Return [X, Y] of the center of cell containing provided text 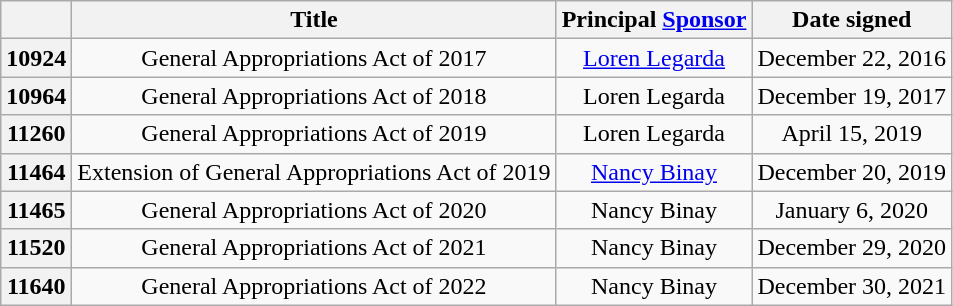
April 15, 2019 [852, 134]
General Appropriations Act of 2017 [314, 58]
11464 [36, 172]
General Appropriations Act of 2018 [314, 96]
General Appropriations Act of 2021 [314, 248]
Principal Sponsor [654, 20]
Date signed [852, 20]
General Appropriations Act of 2022 [314, 286]
10924 [36, 58]
11520 [36, 248]
11465 [36, 210]
11640 [36, 286]
Title [314, 20]
December 22, 2016 [852, 58]
General Appropriations Act of 2019 [314, 134]
December 20, 2019 [852, 172]
December 29, 2020 [852, 248]
General Appropriations Act of 2020 [314, 210]
Extension of General Appropriations Act of 2019 [314, 172]
December 19, 2017 [852, 96]
January 6, 2020 [852, 210]
10964 [36, 96]
11260 [36, 134]
December 30, 2021 [852, 286]
